Pinpoint the cell where the given text exists, returning its [X, Y] midpoint coordinate. 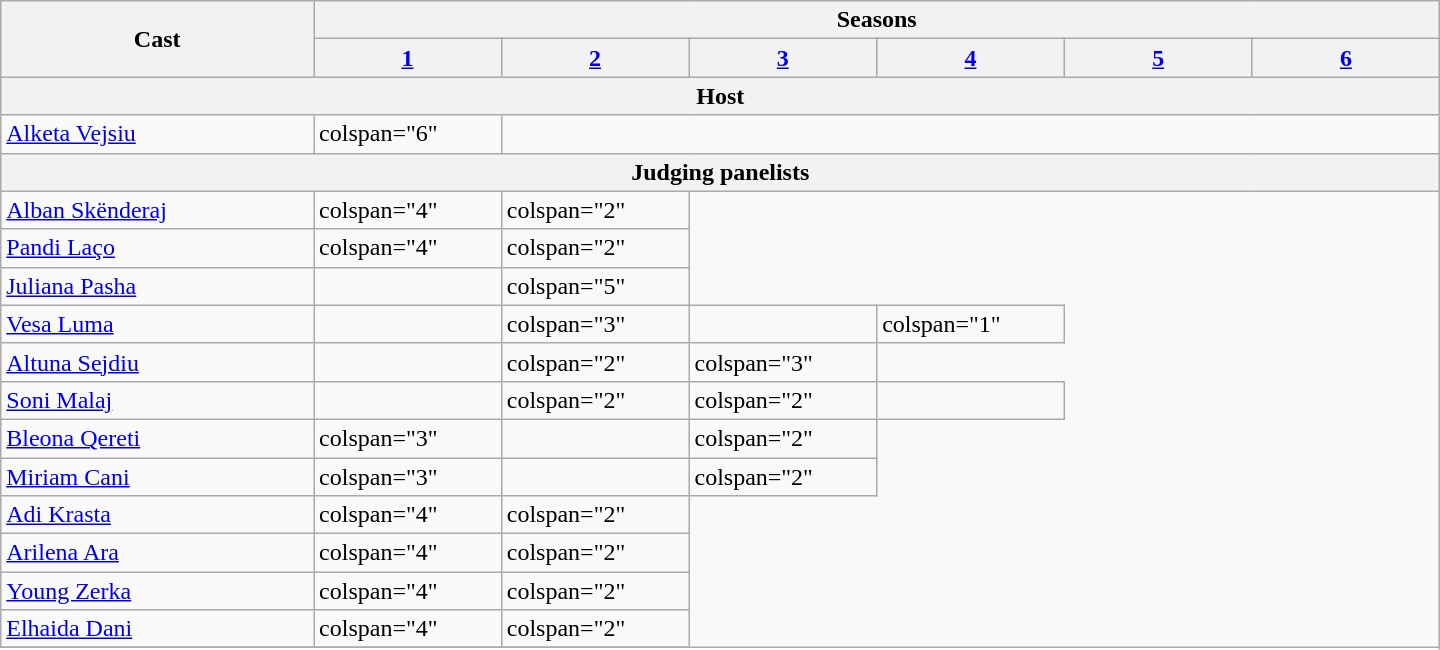
colspan="1" [971, 324]
Alban Skënderaj [158, 210]
6 [1346, 58]
Soni Malaj [158, 400]
colspan="6" [408, 134]
Judging panelists [720, 172]
Pandi Laço [158, 248]
Alketa Vejsiu [158, 134]
Seasons [877, 20]
Arilena Ara [158, 553]
Young Zerka [158, 591]
Elhaida Dani [158, 629]
Host [720, 96]
1 [408, 58]
3 [783, 58]
Miriam Cani [158, 477]
colspan="5" [595, 286]
5 [1158, 58]
Cast [158, 39]
4 [971, 58]
Altuna Sejdiu [158, 362]
Bleona Qereti [158, 438]
2 [595, 58]
Adi Krasta [158, 515]
Vesa Luma [158, 324]
Juliana Pasha [158, 286]
